Return (X, Y) of the center of cell containing provided text 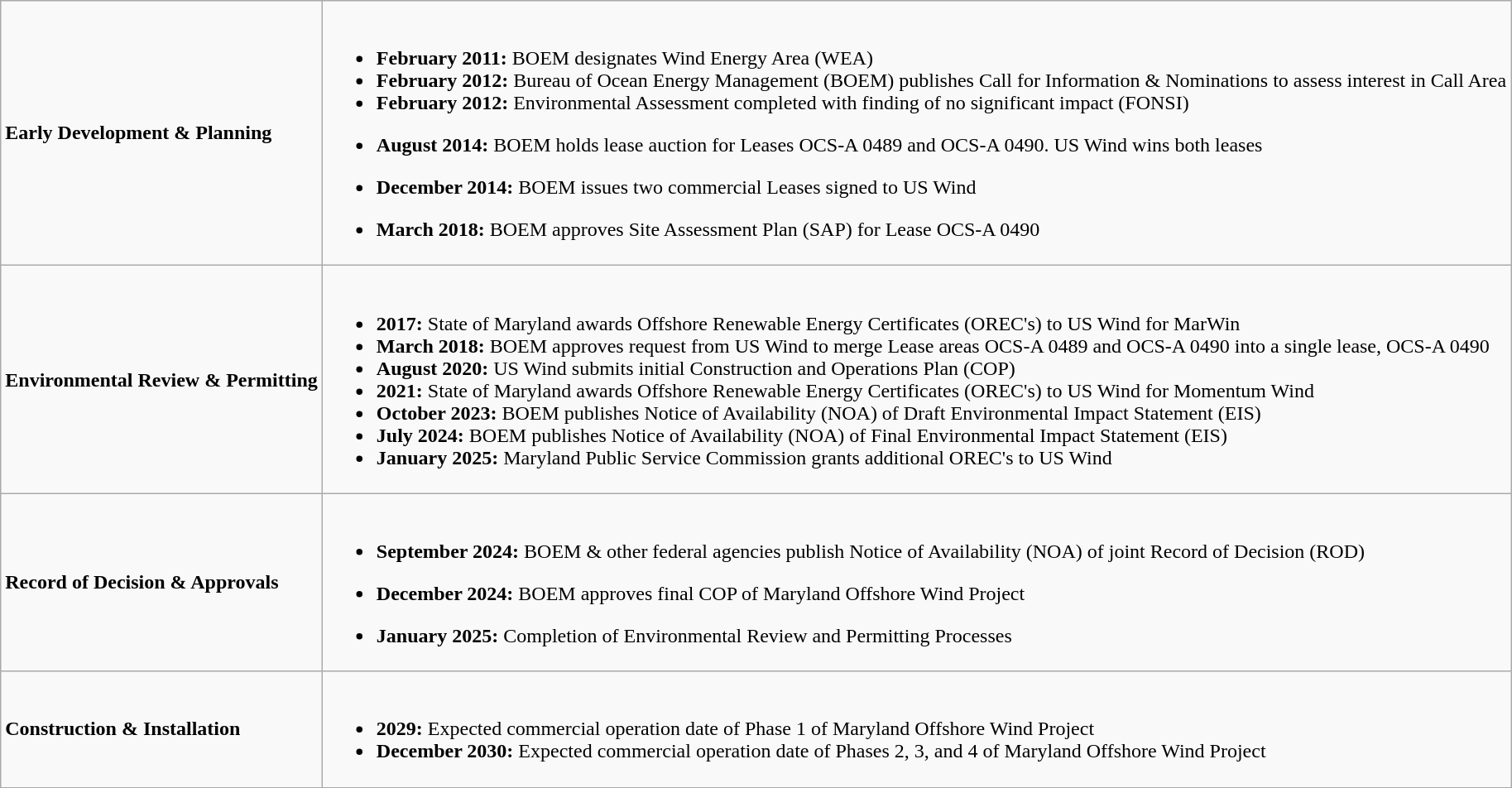
Construction & Installation (162, 729)
Record of Decision & Approvals (162, 583)
Early Development & Planning (162, 133)
Environmental Review & Permitting (162, 379)
